Search for the cell housing the specified text and yield its (X, Y) center coordinate. 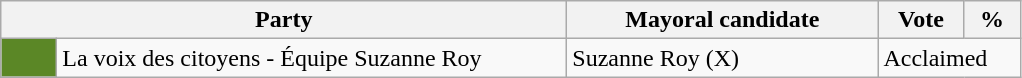
Suzanne Roy (X) (722, 58)
La voix des citoyens - Équipe Suzanne Roy (312, 58)
Party (284, 20)
% (992, 20)
Acclaimed (949, 58)
Vote (921, 20)
Mayoral candidate (722, 20)
